Find where the given text appears and provide that cell's center as (X, Y) coordinate. 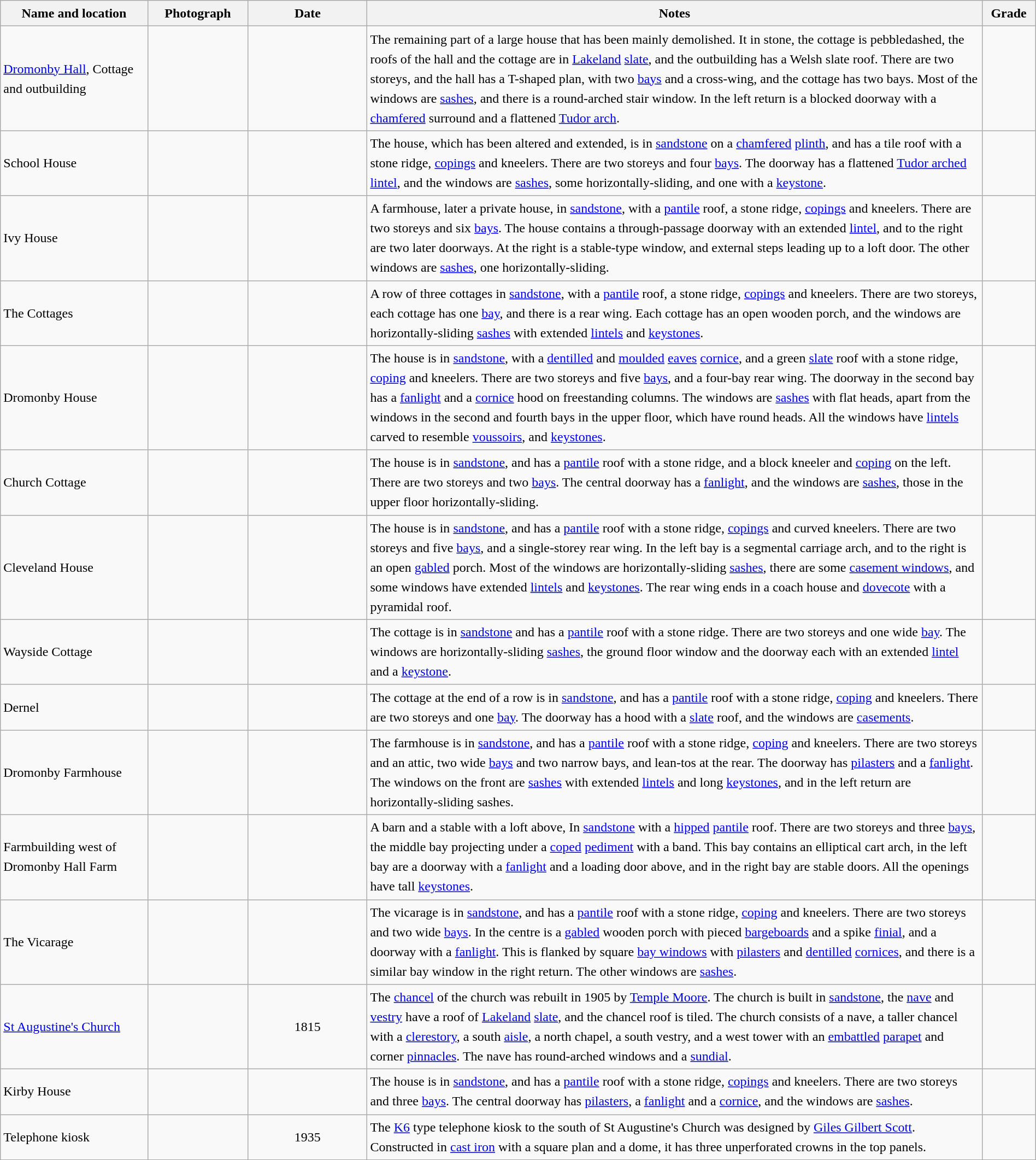
Notes (674, 13)
The Vicarage (74, 942)
1935 (308, 1137)
Wayside Cottage (74, 652)
School House (74, 163)
Dromonby Farmhouse (74, 772)
Grade (1009, 13)
Farmbuilding west of Dromonby Hall Farm (74, 857)
Photograph (198, 13)
1815 (308, 1027)
Dromonby Hall, Cottage and outbuilding (74, 79)
The Cottages (74, 313)
Dernel (74, 707)
Date (308, 13)
Ivy House (74, 238)
Name and location (74, 13)
Kirby House (74, 1092)
St Augustine's Church (74, 1027)
Church Cottage (74, 482)
Dromonby House (74, 398)
Cleveland House (74, 567)
Telephone kiosk (74, 1137)
